Pinpoint the cell where the given text exists, returning its [X, Y] midpoint coordinate. 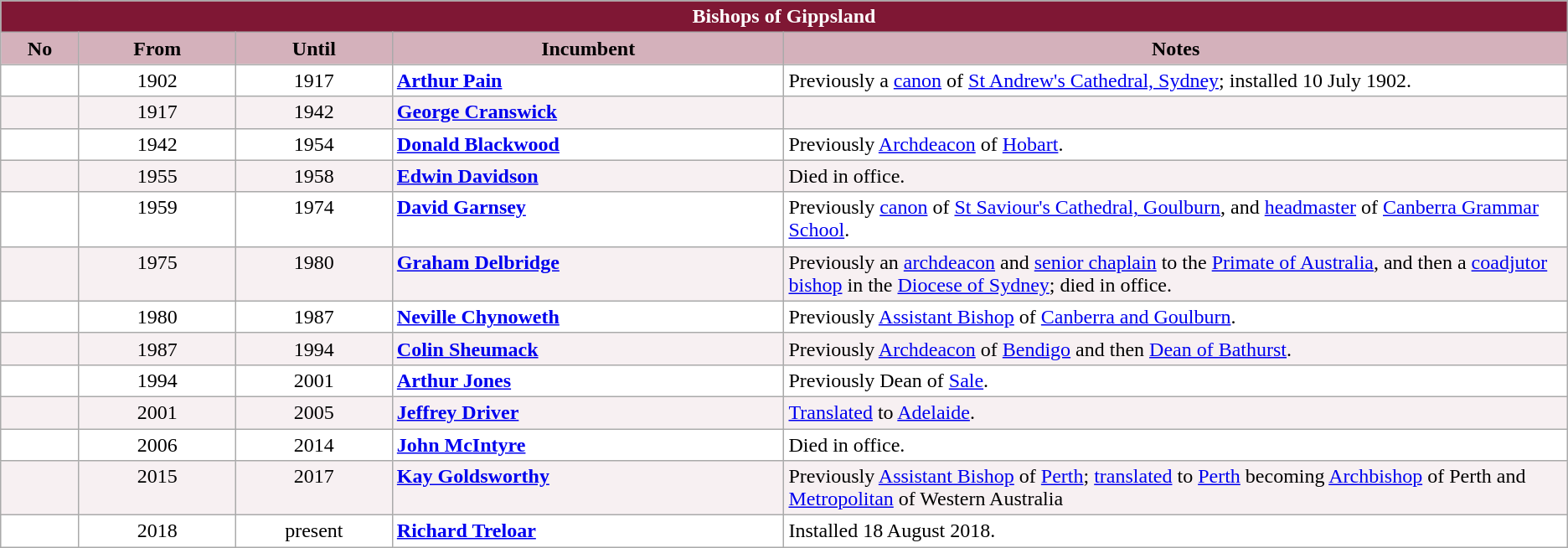
1959 [157, 220]
Edwin Davidson [588, 176]
1955 [157, 176]
Richard Treloar [588, 531]
Colin Sheumack [588, 349]
Incumbent [588, 49]
Donald Blackwood [588, 144]
1954 [313, 144]
Previously an archdeacon and senior chaplain to the Primate of Australia, and then a coadjutor bishop in the Diocese of Sydney; died in office. [1176, 273]
Arthur Pain [588, 80]
No [40, 49]
From [157, 49]
Translated to Adelaide. [1176, 412]
2005 [313, 412]
Graham Delbridge [588, 273]
2006 [157, 445]
2017 [313, 488]
1958 [313, 176]
1902 [157, 80]
1975 [157, 273]
Previously Dean of Sale. [1176, 380]
Until [313, 49]
2018 [157, 531]
2015 [157, 488]
Arthur Jones [588, 380]
Previously canon of St Saviour's Cathedral, Goulburn, and headmaster of Canberra Grammar School. [1176, 220]
Previously Assistant Bishop of Canberra and Goulburn. [1176, 317]
Previously Archdeacon of Bendigo and then Dean of Bathurst. [1176, 349]
Notes [1176, 49]
Previously Archdeacon of Hobart. [1176, 144]
George Cranswick [588, 112]
Neville Chynoweth [588, 317]
Bishops of Gippsland [784, 17]
2014 [313, 445]
Previously a canon of St Andrew's Cathedral, Sydney; installed 10 July 1902. [1176, 80]
Kay Goldsworthy [588, 488]
present [313, 531]
Previously Assistant Bishop of Perth; translated to Perth becoming Archbishop of Perth and Metropolitan of Western Australia [1176, 488]
John McIntyre [588, 445]
Jeffrey Driver [588, 412]
1974 [313, 220]
David Garnsey [588, 220]
Installed 18 August 2018. [1176, 531]
